Return the (X, Y) coordinate for the center point of the cell that contains the specified text.  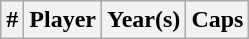
Year(s) (144, 20)
# (12, 20)
Caps (218, 20)
Player (63, 20)
